Extract the (x, y) coordinate from the center of the cell holding the provided text.  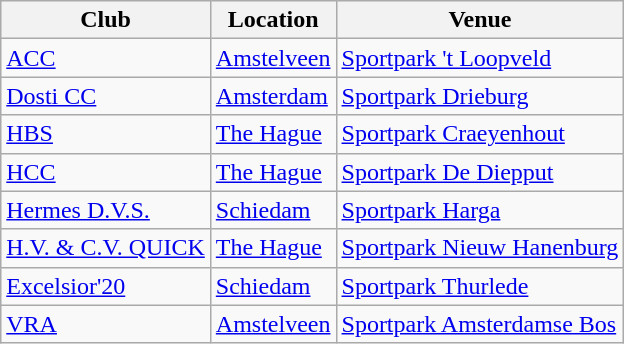
Sportpark Harga (480, 210)
Club (106, 20)
H.V. & C.V. QUICK (106, 248)
Dosti CC (106, 96)
Amsterdam (273, 96)
Excelsior'20 (106, 286)
Hermes D.V.S. (106, 210)
Location (273, 20)
Sportpark De Diepput (480, 172)
Sportpark Drieburg (480, 96)
Sportpark Amsterdamse Bos (480, 324)
Sportpark Craeyenhout (480, 134)
Venue (480, 20)
ACC (106, 58)
VRA (106, 324)
HBS (106, 134)
Sportpark Nieuw Hanenburg (480, 248)
Sportpark 't Loopveld (480, 58)
Sportpark Thurlede (480, 286)
HCC (106, 172)
